For the text-containing cell, return its midpoint in (X, Y) coordinate format. 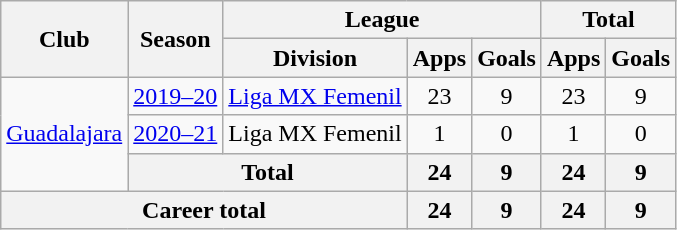
League (382, 20)
Club (64, 39)
Season (176, 39)
2020–21 (176, 134)
Guadalajara (64, 134)
Division (315, 58)
Career total (204, 210)
2019–20 (176, 96)
